Identify which cell holds the provided text, then report its (X, Y) central coordinate. 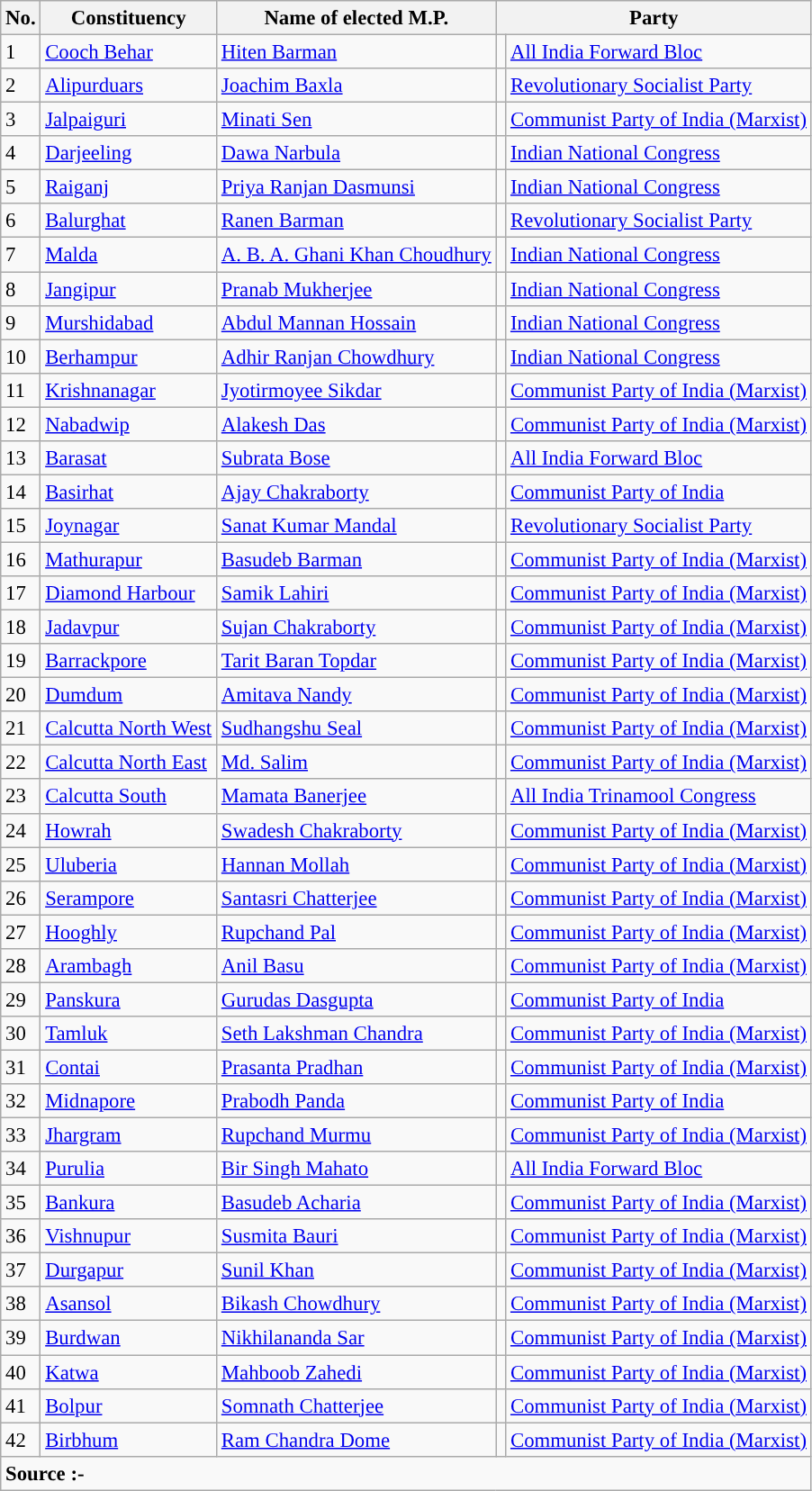
36 (21, 1236)
Jadavpur (129, 628)
Vishnupur (129, 1236)
Asansol (129, 1305)
Basudeb Acharia (356, 1203)
23 (21, 797)
Bolpur (129, 1405)
Murshidabad (129, 322)
Rupchand Murmu (356, 1135)
37 (21, 1270)
41 (21, 1405)
24 (21, 830)
Burdwan (129, 1338)
Purulia (129, 1169)
Bikash Chowdhury (356, 1305)
Howrah (129, 830)
6 (21, 221)
11 (21, 390)
Jyotirmoyee Sikdar (356, 390)
3 (21, 120)
Jalpaiguri (129, 120)
Samik Lahiri (356, 593)
40 (21, 1372)
Ranen Barman (356, 221)
Joachim Baxla (356, 86)
34 (21, 1169)
Tarit Baran Topdar (356, 661)
30 (21, 1034)
Sujan Chakraborty (356, 628)
No. (21, 18)
22 (21, 763)
9 (21, 322)
All India Trinamool Congress (659, 797)
Name of elected M.P. (356, 18)
33 (21, 1135)
42 (21, 1440)
Md. Salim (356, 763)
A. B. A. Ghani Khan Choudhury (356, 255)
15 (21, 526)
Durgapur (129, 1270)
28 (21, 966)
Swadesh Chakraborty (356, 830)
Panskura (129, 999)
Bir Singh Mahato (356, 1169)
Sunil Khan (356, 1270)
Susmita Bauri (356, 1236)
Arambagh (129, 966)
Bankura (129, 1203)
2 (21, 86)
Darjeeling (129, 153)
Hiten Barman (356, 52)
Sudhangshu Seal (356, 728)
Priya Ranjan Dasmunsi (356, 187)
Sanat Kumar Mandal (356, 526)
Cooch Behar (129, 52)
39 (21, 1338)
10 (21, 357)
Mathurapur (129, 559)
5 (21, 187)
8 (21, 289)
29 (21, 999)
32 (21, 1101)
Constituency (129, 18)
Mamata Banerjee (356, 797)
Malda (129, 255)
Hannan Mollah (356, 864)
Katwa (129, 1372)
Calcutta North East (129, 763)
Prabodh Panda (356, 1101)
31 (21, 1067)
Somnath Chatterjee (356, 1405)
Mahboob Zahedi (356, 1372)
38 (21, 1305)
14 (21, 492)
Hooghly (129, 932)
17 (21, 593)
Contai (129, 1067)
16 (21, 559)
Anil Basu (356, 966)
25 (21, 864)
20 (21, 695)
Adhir Ranjan Chowdhury (356, 357)
Alakesh Das (356, 424)
Joynagar (129, 526)
Calcutta South (129, 797)
Dawa Narbula (356, 153)
7 (21, 255)
35 (21, 1203)
Birbhum (129, 1440)
4 (21, 153)
Tamluk (129, 1034)
1 (21, 52)
18 (21, 628)
Jhargram (129, 1135)
Berhampur (129, 357)
Subrata Bose (356, 458)
12 (21, 424)
Krishnanagar (129, 390)
26 (21, 898)
Rupchand Pal (356, 932)
Ajay Chakraborty (356, 492)
13 (21, 458)
Seth Lakshman Chandra (356, 1034)
Uluberia (129, 864)
Basirhat (129, 492)
Balurghat (129, 221)
Prasanta Pradhan (356, 1067)
Basudeb Barman (356, 559)
Alipurduars (129, 86)
Barrackpore (129, 661)
21 (21, 728)
Serampore (129, 898)
Pranab Mukherjee (356, 289)
Barasat (129, 458)
Midnapore (129, 1101)
Dumdum (129, 695)
Nabadwip (129, 424)
19 (21, 661)
Amitava Nandy (356, 695)
27 (21, 932)
Party (654, 18)
Nikhilananda Sar (356, 1338)
Jangipur (129, 289)
Gurudas Dasgupta (356, 999)
Diamond Harbour (129, 593)
Source :- (407, 1473)
Minati Sen (356, 120)
Calcutta North West (129, 728)
Raiganj (129, 187)
Abdul Mannan Hossain (356, 322)
Ram Chandra Dome (356, 1440)
Santasri Chatterjee (356, 898)
